For the text-containing cell, return its midpoint in (X, Y) coordinate format. 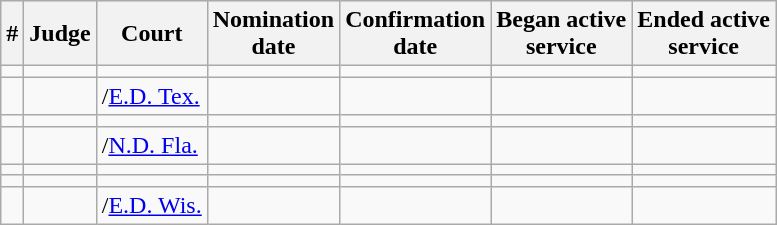
Nominationdate (273, 34)
Began activeservice (562, 34)
/N.D. Fla. (152, 145)
/E.D. Tex. (152, 96)
Judge (60, 34)
/E.D. Wis. (152, 205)
Court (152, 34)
Confirmationdate (416, 34)
Ended activeservice (704, 34)
# (12, 34)
